For the text-containing cell, return its midpoint in (x, y) coordinate format. 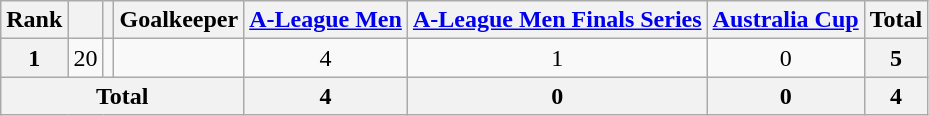
A-League Men Finals Series (557, 20)
5 (896, 58)
A-League Men (326, 20)
Goalkeeper (179, 20)
20 (86, 58)
Australia Cup (786, 20)
Rank (34, 20)
